Output the [X, Y] coordinate of the center of the cell containing the given text.  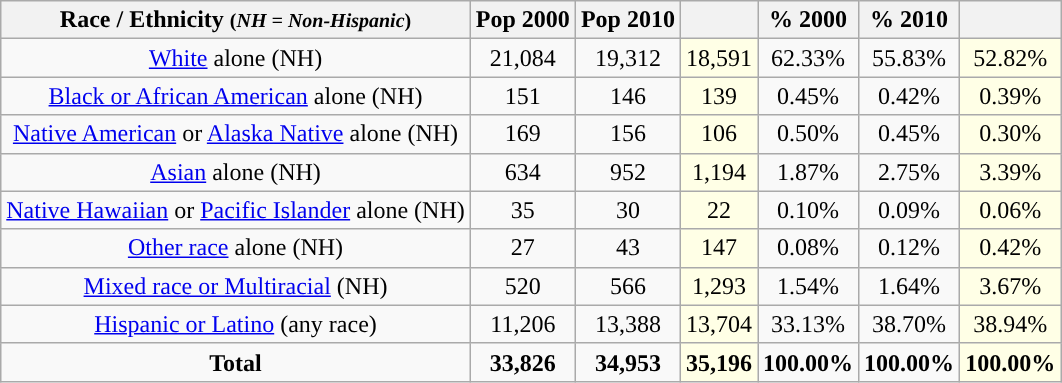
27 [522, 248]
13,704 [718, 324]
634 [522, 172]
Black or African American alone (NH) [236, 96]
1.54% [808, 286]
18,591 [718, 58]
1,194 [718, 172]
21,084 [522, 58]
146 [628, 96]
Asian alone (NH) [236, 172]
952 [628, 172]
34,953 [628, 362]
0.08% [808, 248]
139 [718, 96]
Mixed race or Multiracial (NH) [236, 286]
3.67% [1010, 286]
0.39% [1010, 96]
43 [628, 248]
0.12% [910, 248]
38.70% [910, 324]
0.10% [808, 210]
% 2010 [910, 20]
Pop 2010 [628, 20]
1.87% [808, 172]
% 2000 [808, 20]
0.06% [1010, 210]
55.83% [910, 58]
2.75% [910, 172]
151 [522, 96]
30 [628, 210]
169 [522, 134]
19,312 [628, 58]
566 [628, 286]
0.50% [808, 134]
Native Hawaiian or Pacific Islander alone (NH) [236, 210]
147 [718, 248]
22 [718, 210]
Race / Ethnicity (NH = Non-Hispanic) [236, 20]
33,826 [522, 362]
0.30% [1010, 134]
1,293 [718, 286]
520 [522, 286]
156 [628, 134]
Total [236, 362]
Other race alone (NH) [236, 248]
106 [718, 134]
11,206 [522, 324]
13,388 [628, 324]
1.64% [910, 286]
White alone (NH) [236, 58]
62.33% [808, 58]
0.09% [910, 210]
Native American or Alaska Native alone (NH) [236, 134]
Pop 2000 [522, 20]
52.82% [1010, 58]
35,196 [718, 362]
35 [522, 210]
3.39% [1010, 172]
Hispanic or Latino (any race) [236, 324]
38.94% [1010, 324]
33.13% [808, 324]
